Extract the [x, y] coordinate from the center of the cell holding the provided text.  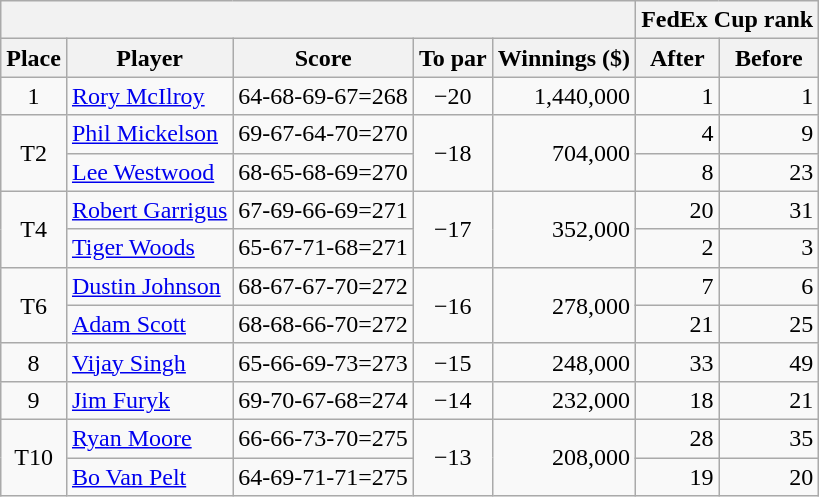
T2 [34, 153]
19 [678, 477]
35 [769, 438]
−14 [452, 400]
Place [34, 58]
After [678, 58]
208,000 [564, 457]
2 [678, 248]
49 [769, 362]
Vijay Singh [149, 362]
68-67-67-70=272 [324, 286]
352,000 [564, 229]
−18 [452, 153]
FedEx Cup rank [728, 20]
65-67-71-68=271 [324, 248]
28 [678, 438]
−17 [452, 229]
33 [678, 362]
−13 [452, 457]
69-67-64-70=270 [324, 134]
6 [769, 286]
T6 [34, 305]
25 [769, 324]
To par [452, 58]
−15 [452, 362]
278,000 [564, 305]
68-65-68-69=270 [324, 172]
−16 [452, 305]
Rory McIlroy [149, 96]
Player [149, 58]
1,440,000 [564, 96]
64-69-71-71=275 [324, 477]
Dustin Johnson [149, 286]
232,000 [564, 400]
18 [678, 400]
Robert Garrigus [149, 210]
23 [769, 172]
−20 [452, 96]
67-69-66-69=271 [324, 210]
66-66-73-70=275 [324, 438]
Bo Van Pelt [149, 477]
248,000 [564, 362]
31 [769, 210]
Adam Scott [149, 324]
T4 [34, 229]
7 [678, 286]
T10 [34, 457]
64-68-69-67=268 [324, 96]
Tiger Woods [149, 248]
Ryan Moore [149, 438]
69-70-67-68=274 [324, 400]
704,000 [564, 153]
Lee Westwood [149, 172]
Score [324, 58]
65-66-69-73=273 [324, 362]
3 [769, 248]
68-68-66-70=272 [324, 324]
Before [769, 58]
Jim Furyk [149, 400]
Phil Mickelson [149, 134]
Winnings ($) [564, 58]
4 [678, 134]
